Return [X, Y] of the center of cell containing provided text 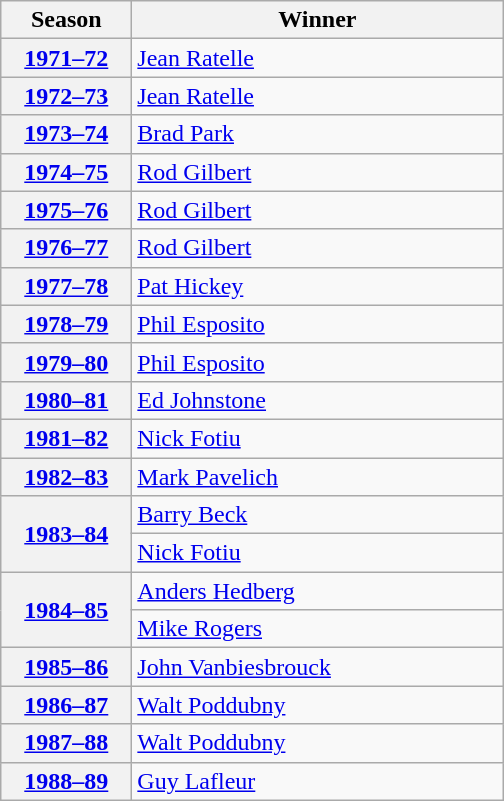
John Vanbiesbrouck [318, 667]
1971–72 [66, 58]
1985–86 [66, 667]
Winner [318, 20]
1979–80 [66, 362]
Mike Rogers [318, 629]
1984–85 [66, 610]
Brad Park [318, 134]
1973–74 [66, 134]
1983–84 [66, 534]
1982–83 [66, 477]
1976–77 [66, 248]
Anders Hedberg [318, 591]
Season [66, 20]
1988–89 [66, 781]
1981–82 [66, 438]
Pat Hickey [318, 286]
Guy Lafleur [318, 781]
Ed Johnstone [318, 400]
1978–79 [66, 324]
1972–73 [66, 96]
Barry Beck [318, 515]
1980–81 [66, 400]
1977–78 [66, 286]
1987–88 [66, 743]
1975–76 [66, 210]
1986–87 [66, 705]
1974–75 [66, 172]
Mark Pavelich [318, 477]
